Determine the [x, y] coordinate at the center of the cell enclosing the given text.  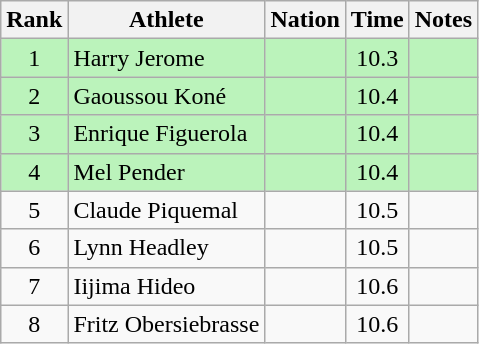
7 [34, 286]
Gaoussou Koné [166, 96]
Fritz Obersiebrasse [166, 324]
10.3 [377, 58]
Harry Jerome [166, 58]
3 [34, 134]
Enrique Figuerola [166, 134]
Lynn Headley [166, 248]
Mel Pender [166, 172]
4 [34, 172]
6 [34, 248]
Rank [34, 20]
Athlete [166, 20]
Notes [443, 20]
Nation [305, 20]
Claude Piquemal [166, 210]
2 [34, 96]
8 [34, 324]
Iijima Hideo [166, 286]
5 [34, 210]
Time [377, 20]
1 [34, 58]
